Extract the [X, Y] coordinate from the center of the cell holding the provided text.  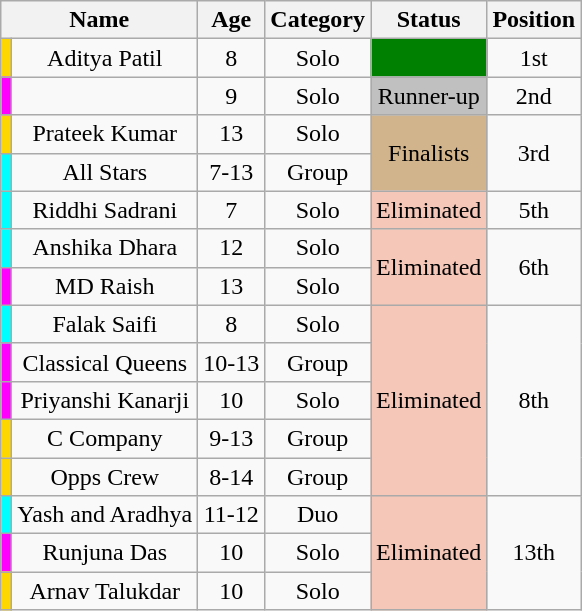
Category [318, 20]
Classical Queens [105, 362]
2nd [534, 96]
Name [100, 20]
7 [232, 210]
Status [429, 20]
MD Raish [105, 286]
Arnav Talukdar [105, 591]
C Company [105, 438]
Age [232, 20]
9 [232, 96]
Prateek Kumar [105, 134]
Yash and Aradhya [105, 515]
Falak Saifi [105, 324]
13th [534, 553]
All Stars [105, 172]
Anshika Dhara [105, 248]
Runjuna Das [105, 553]
6th [534, 267]
12 [232, 248]
8-14 [232, 477]
1st [534, 58]
Riddhi Sadrani [105, 210]
3rd [534, 153]
7-13 [232, 172]
Priyanshi Kanarji [105, 400]
Aditya Patil [105, 58]
Runner-up [429, 96]
10-13 [232, 362]
Finalists [429, 153]
Duo [318, 515]
11-12 [232, 515]
Position [534, 20]
8th [534, 400]
Opps Crew [105, 477]
5th [534, 210]
9-13 [232, 438]
